Scan for the cell matching the given text and deliver its (x, y) coordinate at center. 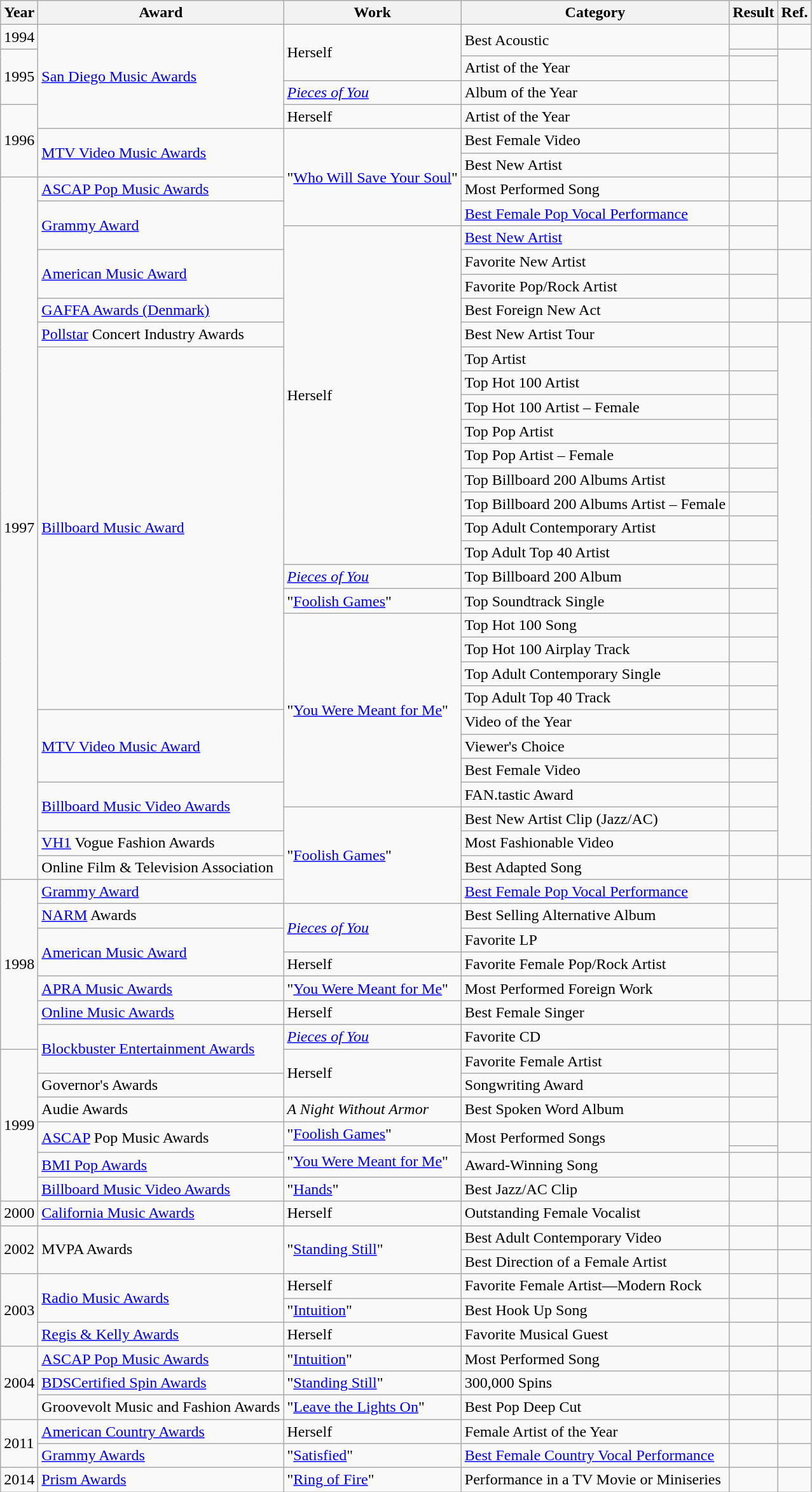
2011 (19, 1443)
Best Spoken Word Album (595, 1110)
Best Hook Up Song (595, 1310)
Best Foreign New Act (595, 310)
Favorite LP (595, 940)
Top Billboard 200 Albums Artist (595, 480)
Favorite CD (595, 1036)
Best New Artist Tour (595, 335)
"Hands" (373, 1189)
MTV Video Music Award (161, 746)
Top Artist (595, 359)
Favorite New Artist (595, 261)
Viewer's Choice (595, 746)
2004 (19, 1383)
Most Fashionable Video (595, 843)
Top Pop Artist – Female (595, 456)
Top Adult Top 40 Artist (595, 552)
A Night Without Armor (373, 1110)
MVPA Awards (161, 1250)
Best Pop Deep Cut (595, 1407)
FAN.tastic Award (595, 795)
1996 (19, 141)
Favorite Female Artist (595, 1061)
1997 (19, 528)
GAFFA Awards (Denmark) (161, 310)
Award (161, 13)
Result (754, 13)
Radio Music Awards (161, 1298)
Best Selling Alternative Album (595, 916)
"Who Will Save Your Soul" (373, 177)
Top Hot 100 Artist – Female (595, 407)
California Music Awards (161, 1213)
Video of the Year (595, 722)
Top Hot 100 Airplay Track (595, 649)
Favorite Female Artist—Modern Rock (595, 1286)
Best Female Country Vocal Performance (595, 1456)
American Country Awards (161, 1431)
Top Adult Contemporary Single (595, 674)
Top Billboard 200 Album (595, 576)
Top Adult Contemporary Artist (595, 528)
"Ring of Fire" (373, 1480)
"Satisfied" (373, 1456)
VH1 Vogue Fashion Awards (161, 843)
Governor's Awards (161, 1085)
Top Billboard 200 Albums Artist – Female (595, 504)
Year (19, 13)
2003 (19, 1310)
Best New Artist Clip (Jazz/AC) (595, 819)
Prism Awards (161, 1480)
Performance in a TV Movie or Miniseries (595, 1480)
Pollstar Concert Industry Awards (161, 335)
NARM Awards (161, 916)
Blockbuster Entertainment Awards (161, 1049)
1995 (19, 76)
2002 (19, 1250)
Best Direction of a Female Artist (595, 1262)
San Diego Music Awards (161, 76)
"Leave the Lights On" (373, 1407)
Ref. (795, 13)
APRA Music Awards (161, 988)
Female Artist of the Year (595, 1431)
Top Adult Top 40 Track (595, 698)
1994 (19, 37)
Audie Awards (161, 1110)
1999 (19, 1125)
Award-Winning Song (595, 1165)
Most Performed Songs (595, 1138)
Best Jazz/AC Clip (595, 1189)
BMI Pop Awards (161, 1165)
Favorite Pop/Rock Artist (595, 286)
Favorite Female Pop/Rock Artist (595, 964)
1998 (19, 964)
2014 (19, 1480)
Category (595, 13)
Top Soundtrack Single (595, 601)
300,000 Spins (595, 1383)
Online Film & Television Association (161, 867)
Work (373, 13)
Top Hot 100 Song (595, 625)
Best Acoustic (595, 41)
BDSCertified Spin Awards (161, 1383)
Groovevolt Music and Fashion Awards (161, 1407)
Album of the Year (595, 92)
2000 (19, 1213)
Grammy Awards (161, 1456)
Billboard Music Award (161, 528)
Best Adult Contemporary Video (595, 1238)
Most Performed Foreign Work (595, 988)
Best Adapted Song (595, 867)
Best Female Singer (595, 1012)
Regis & Kelly Awards (161, 1334)
Online Music Awards (161, 1012)
Favorite Musical Guest (595, 1334)
Top Pop Artist (595, 431)
Outstanding Female Vocalist (595, 1213)
Songwriting Award (595, 1085)
Top Hot 100 Artist (595, 383)
MTV Video Music Awards (161, 153)
